Extract the (X, Y) coordinate from the center of the cell holding the provided text.  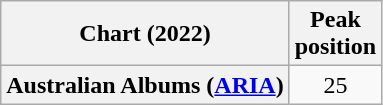
Peakposition (335, 34)
Australian Albums (ARIA) (145, 85)
Chart (2022) (145, 34)
25 (335, 85)
